Return (X, Y) of the center of cell containing provided text 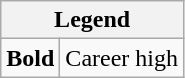
Legend (92, 20)
Career high (122, 58)
Bold (30, 58)
